Return [X, Y] of the center of cell containing provided text 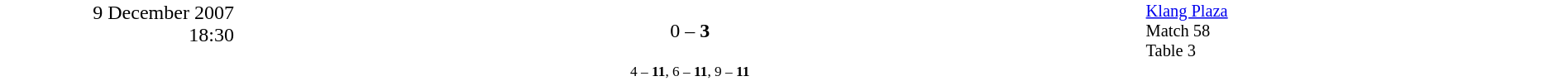
0 – 3 [690, 31]
9 December 200718:30 [117, 40]
4 – 11, 6 – 11, 9 – 11 [690, 71]
Klang PlazaMatch 58Table 3 [1356, 31]
